Return (X, Y) of the center of cell containing provided text 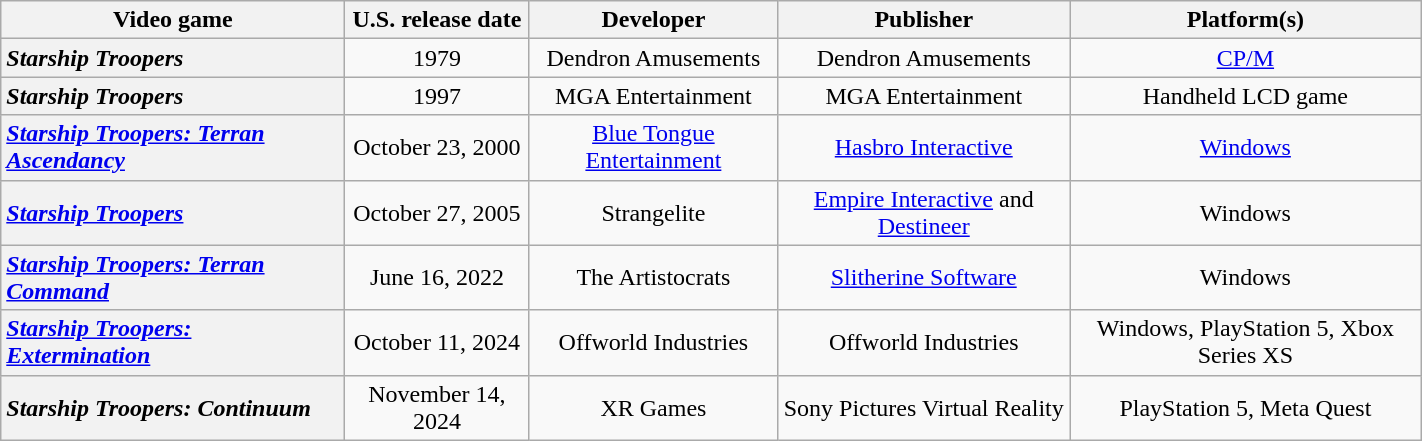
Starship Troopers: Continuum (173, 408)
Strangelite (654, 212)
Developer (654, 20)
Publisher (924, 20)
Blue Tongue Entertainment (654, 148)
Starship Troopers: Terran Ascendancy (173, 148)
U.S. release date (437, 20)
Starship Troopers: Extermination (173, 342)
June 16, 2022 (437, 278)
Hasbro Interactive (924, 148)
CP/M (1246, 58)
October 27, 2005 (437, 212)
Windows, PlayStation 5, Xbox Series XS (1246, 342)
Slitherine Software (924, 278)
October 23, 2000 (437, 148)
November 14, 2024 (437, 408)
1979 (437, 58)
October 11, 2024 (437, 342)
Platform(s) (1246, 20)
1997 (437, 96)
The Artistocrats (654, 278)
Sony Pictures Virtual Reality (924, 408)
PlayStation 5, Meta Quest (1246, 408)
Empire Interactive and Destineer (924, 212)
Video game (173, 20)
Handheld LCD game (1246, 96)
Starship Troopers: Terran Command (173, 278)
XR Games (654, 408)
